Return [x, y] of the center of cell containing provided text 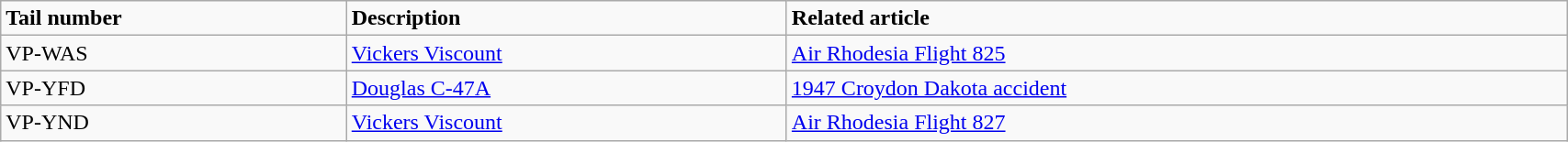
Douglas C-47A [566, 88]
Air Rhodesia Flight 825 [1176, 53]
Description [566, 18]
Air Rhodesia Flight 827 [1176, 123]
Tail number [174, 18]
VP-YND [174, 123]
VP-WAS [174, 53]
1947 Croydon Dakota accident [1176, 88]
VP-YFD [174, 88]
Related article [1176, 18]
